Return the [x, y] coordinate for the center point of the cell that contains the specified text.  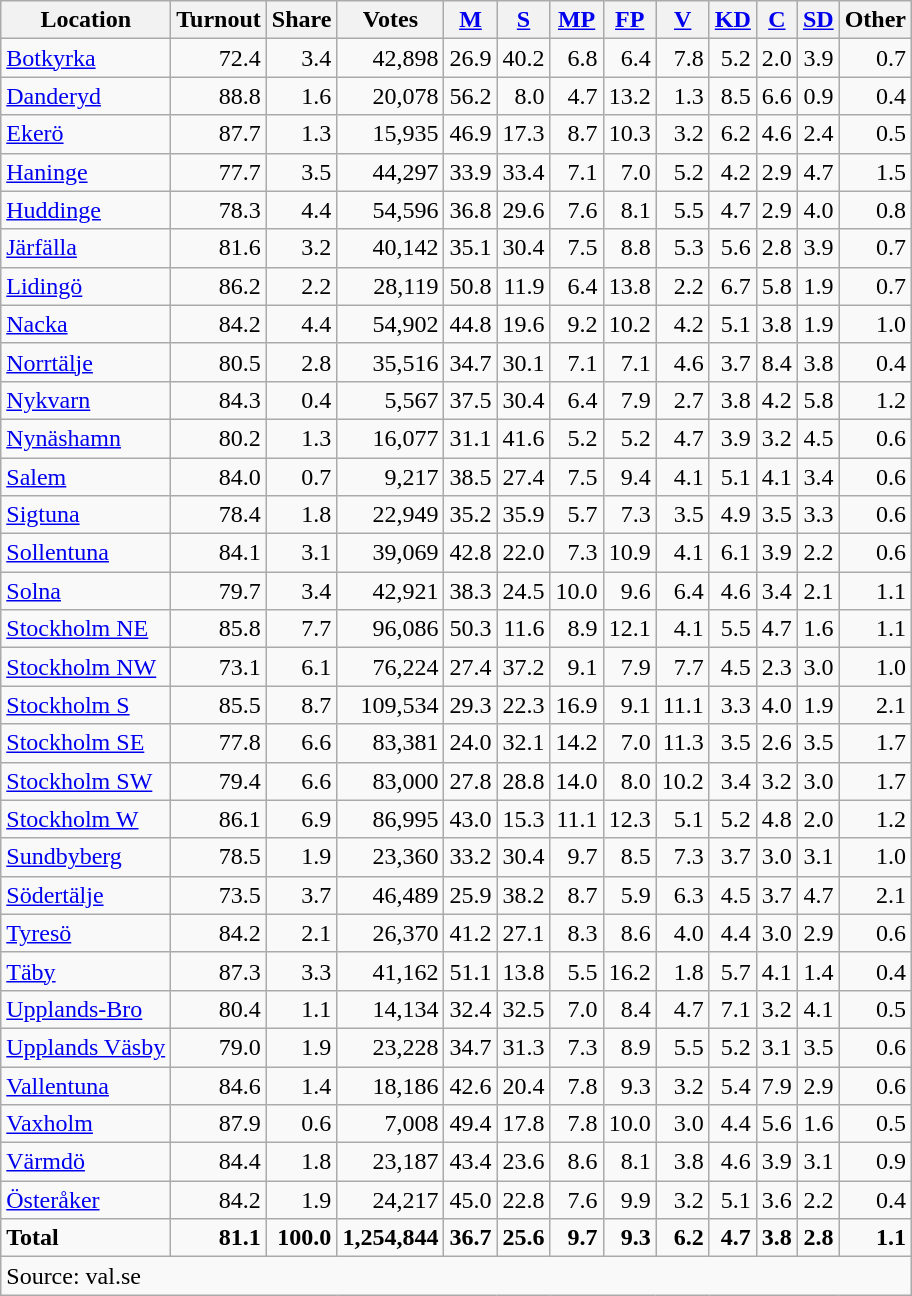
Huddinge [86, 210]
16.9 [576, 705]
Nykvarn [86, 400]
S [524, 20]
76,224 [390, 667]
35,516 [390, 362]
43.0 [470, 819]
Haninge [86, 172]
14,134 [390, 1009]
15.3 [524, 819]
Stockholm SW [86, 781]
15,935 [390, 134]
28.8 [524, 781]
5.3 [682, 248]
79.7 [219, 591]
22.0 [524, 553]
6.3 [682, 895]
2.4 [818, 134]
73.5 [219, 895]
33.9 [470, 172]
8.3 [576, 933]
9.9 [630, 1200]
40,142 [390, 248]
27.1 [524, 933]
5,567 [390, 400]
51.1 [470, 971]
7,008 [390, 1124]
Vaxholm [86, 1124]
30.1 [524, 362]
40.2 [524, 58]
10.9 [630, 553]
Total [86, 1238]
79.4 [219, 781]
Upplands Väsby [86, 1047]
32.4 [470, 1009]
6.7 [732, 286]
Turnout [219, 20]
Sundbyberg [86, 857]
86.2 [219, 286]
Source: val.se [456, 1276]
Stockholm SE [86, 743]
83,381 [390, 743]
17.8 [524, 1124]
3.6 [776, 1200]
32.5 [524, 1009]
Solna [86, 591]
80.5 [219, 362]
87.7 [219, 134]
109,534 [390, 705]
84.6 [219, 1085]
100.0 [302, 1238]
88.8 [219, 96]
29.6 [524, 210]
36.7 [470, 1238]
Södertälje [86, 895]
Salem [86, 477]
Sigtuna [86, 515]
81.1 [219, 1238]
11.9 [524, 286]
Location [86, 20]
Other [875, 20]
83,000 [390, 781]
16.2 [630, 971]
11.3 [682, 743]
86,995 [390, 819]
14.2 [576, 743]
1.5 [875, 172]
85.8 [219, 629]
Stockholm NE [86, 629]
46.9 [470, 134]
80.2 [219, 438]
38.5 [470, 477]
38.3 [470, 591]
42.6 [470, 1085]
9.2 [576, 324]
20.4 [524, 1085]
54,902 [390, 324]
Sollentuna [86, 553]
Tyresö [86, 933]
SD [818, 20]
Järfälla [86, 248]
Votes [390, 20]
Danderyd [86, 96]
73.1 [219, 667]
23,228 [390, 1047]
26.9 [470, 58]
86.1 [219, 819]
2.7 [682, 400]
84.3 [219, 400]
2.3 [776, 667]
18,186 [390, 1085]
Nynäshamn [86, 438]
23,187 [390, 1162]
56.2 [470, 96]
87.3 [219, 971]
22,949 [390, 515]
27.8 [470, 781]
96,086 [390, 629]
78.4 [219, 515]
24.0 [470, 743]
M [470, 20]
Stockholm W [86, 819]
35.1 [470, 248]
6.9 [302, 819]
38.2 [524, 895]
17.3 [524, 134]
V [682, 20]
Österåker [86, 1200]
41,162 [390, 971]
42,921 [390, 591]
C [776, 20]
35.2 [470, 515]
25.9 [470, 895]
32.1 [524, 743]
Värmdö [86, 1162]
12.1 [630, 629]
26,370 [390, 933]
2.6 [776, 743]
MP [576, 20]
Norrtälje [86, 362]
72.4 [219, 58]
45.0 [470, 1200]
Upplands-Bro [86, 1009]
42,898 [390, 58]
78.5 [219, 857]
84.0 [219, 477]
8.8 [630, 248]
78.3 [219, 210]
28,119 [390, 286]
Lidingö [86, 286]
5.9 [630, 895]
36.8 [470, 210]
31.3 [524, 1047]
4.9 [732, 515]
23.6 [524, 1162]
9,217 [390, 477]
41.6 [524, 438]
54,596 [390, 210]
41.2 [470, 933]
9.4 [630, 477]
33.4 [524, 172]
46,489 [390, 895]
16,077 [390, 438]
79.0 [219, 1047]
1,254,844 [390, 1238]
43.4 [470, 1162]
50.3 [470, 629]
Stockholm S [86, 705]
FP [630, 20]
37.2 [524, 667]
Nacka [86, 324]
24.5 [524, 591]
Ekerö [86, 134]
25.6 [524, 1238]
14.0 [576, 781]
12.3 [630, 819]
Stockholm NW [86, 667]
4.8 [776, 819]
10.3 [630, 134]
42.8 [470, 553]
77.7 [219, 172]
23,360 [390, 857]
5.4 [732, 1085]
6.8 [576, 58]
19.6 [524, 324]
81.6 [219, 248]
87.9 [219, 1124]
39,069 [390, 553]
44.8 [470, 324]
Botkyrka [86, 58]
77.8 [219, 743]
37.5 [470, 400]
33.2 [470, 857]
31.1 [470, 438]
9.6 [630, 591]
85.5 [219, 705]
Share [302, 20]
22.8 [524, 1200]
13.2 [630, 96]
KD [732, 20]
50.8 [470, 286]
35.9 [524, 515]
24,217 [390, 1200]
Vallentuna [86, 1085]
22.3 [524, 705]
84.1 [219, 553]
Täby [86, 971]
80.4 [219, 1009]
44,297 [390, 172]
11.6 [524, 629]
84.4 [219, 1162]
0.8 [875, 210]
20,078 [390, 96]
49.4 [470, 1124]
29.3 [470, 705]
